Determine the (X, Y) coordinate at the center of the cell enclosing the given text.  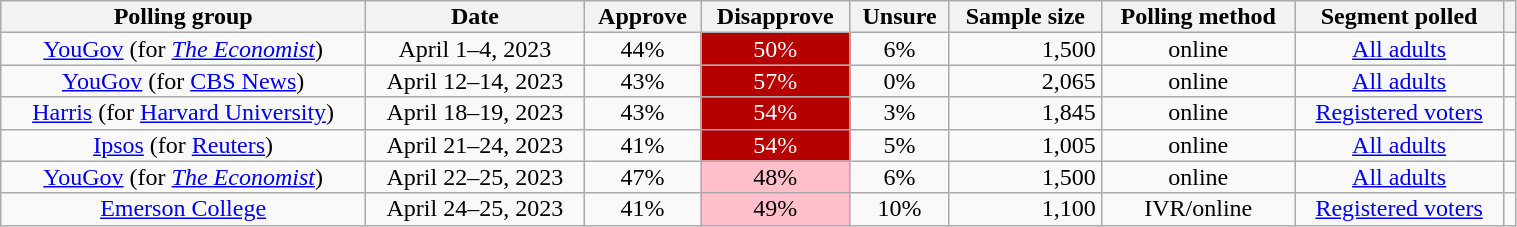
Harris (for Harvard University) (184, 113)
47% (642, 177)
April 24–25, 2023 (474, 209)
1,005 (1025, 145)
April 12–14, 2023 (474, 81)
10% (900, 209)
Date (474, 17)
1,100 (1025, 209)
Sample size (1025, 17)
49% (776, 209)
2,065 (1025, 81)
44% (642, 49)
Ipsos (for Reuters) (184, 145)
Polling method (1198, 17)
April 22–25, 2023 (474, 177)
50% (776, 49)
1,845 (1025, 113)
57% (776, 81)
Polling group (184, 17)
5% (900, 145)
3% (900, 113)
Unsure (900, 17)
48% (776, 177)
April 21–24, 2023 (474, 145)
Emerson College (184, 209)
0% (900, 81)
April 18–19, 2023 (474, 113)
IVR/online (1198, 209)
Approve (642, 17)
Segment polled (1399, 17)
Disapprove (776, 17)
YouGov (for CBS News) (184, 81)
April 1–4, 2023 (474, 49)
